Determine the (x, y) coordinate at the center of the cell enclosing the given text.  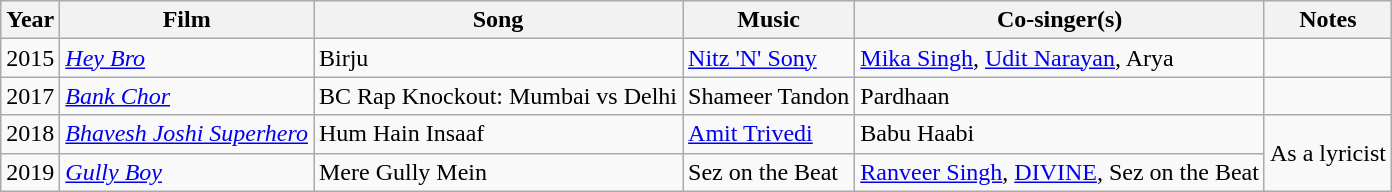
2017 (30, 96)
Mere Gully Mein (498, 172)
Hey Bro (187, 58)
2018 (30, 134)
Birju (498, 58)
Film (187, 20)
Babu Haabi (1060, 134)
2015 (30, 58)
Notes (1328, 20)
Pardhaan (1060, 96)
Amit Trivedi (769, 134)
Bhavesh Joshi Superhero (187, 134)
Shameer Tandon (769, 96)
Sez on the Beat (769, 172)
BC Rap Knockout: Mumbai vs Delhi (498, 96)
Music (769, 20)
2019 (30, 172)
Hum Hain Insaaf (498, 134)
As a lyricist (1328, 153)
Mika Singh, Udit Narayan, Arya (1060, 58)
Song (498, 20)
Bank Chor (187, 96)
Ranveer Singh, DIVINE, Sez on the Beat (1060, 172)
Co-singer(s) (1060, 20)
Gully Boy (187, 172)
Nitz 'N' Sony (769, 58)
Year (30, 20)
